Locate the cell with the specified text and output its (X, Y) center coordinate. 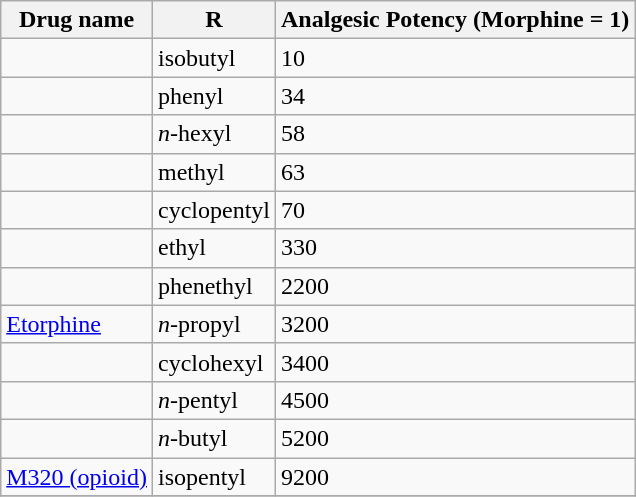
n-propyl (214, 324)
cyclopentyl (214, 210)
3400 (456, 362)
R (214, 20)
3200 (456, 324)
63 (456, 172)
2200 (456, 286)
Drug name (77, 20)
ethyl (214, 248)
isobutyl (214, 58)
Analgesic Potency (Morphine = 1) (456, 20)
n-pentyl (214, 400)
5200 (456, 438)
Etorphine (77, 324)
M320 (opioid) (77, 477)
n-butyl (214, 438)
methyl (214, 172)
phenethyl (214, 286)
cyclohexyl (214, 362)
isopentyl (214, 477)
n-hexyl (214, 134)
phenyl (214, 96)
330 (456, 248)
4500 (456, 400)
70 (456, 210)
9200 (456, 477)
34 (456, 96)
10 (456, 58)
58 (456, 134)
